Extract the [X, Y] coordinate from the center of the cell holding the provided text.  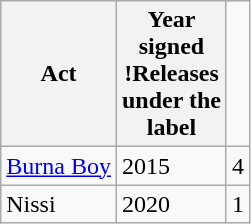
Act [59, 74]
2020 [171, 204]
Burna Boy [59, 166]
Year signed!Releases under the label [171, 74]
2015 [171, 166]
4 [238, 166]
1 [238, 204]
Nissi [59, 204]
